Detect which cell encompasses the target text, then output its [X, Y] center coordinate. 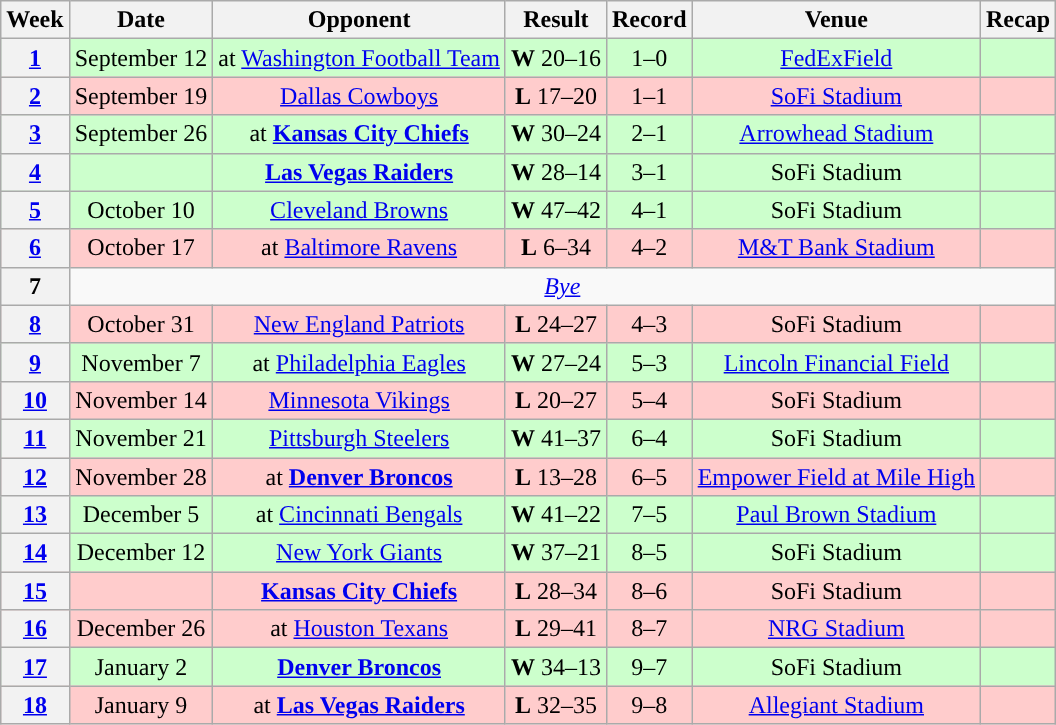
11 [35, 438]
Pittsburgh Steelers [360, 438]
November 28 [141, 477]
2 [35, 96]
Date [141, 20]
M&T Bank Stadium [836, 248]
December 26 [141, 629]
L 32–35 [556, 705]
January 9 [141, 705]
3 [35, 134]
September 26 [141, 134]
at Philadelphia Eagles [360, 362]
W 20–16 [556, 58]
Recap [1018, 20]
14 [35, 553]
4 [35, 172]
November 21 [141, 438]
W 41–22 [556, 515]
4–2 [649, 248]
October 31 [141, 324]
October 10 [141, 210]
W 28–14 [556, 172]
New York Giants [360, 553]
L 24–27 [556, 324]
at Las Vegas Raiders [360, 705]
December 12 [141, 553]
Result [556, 20]
5–3 [649, 362]
L 6–34 [556, 248]
Paul Brown Stadium [836, 515]
Lincoln Financial Field [836, 362]
Venue [836, 20]
Arrowhead Stadium [836, 134]
Record [649, 20]
1 [35, 58]
9–7 [649, 667]
9 [35, 362]
Week [35, 20]
Opponent [360, 20]
6 [35, 248]
L 28–34 [556, 591]
at Baltimore Ravens [360, 248]
L 13–28 [556, 477]
Bye [562, 286]
6–5 [649, 477]
Cleveland Browns [360, 210]
FedExField [836, 58]
at Houston Texans [360, 629]
3–1 [649, 172]
1–0 [649, 58]
12 [35, 477]
January 2 [141, 667]
at Denver Broncos [360, 477]
at Washington Football Team [360, 58]
NRG Stadium [836, 629]
L 17–20 [556, 96]
16 [35, 629]
L 29–41 [556, 629]
7–5 [649, 515]
4–1 [649, 210]
December 5 [141, 515]
Denver Broncos [360, 667]
8–6 [649, 591]
Kansas City Chiefs [360, 591]
15 [35, 591]
10 [35, 400]
W 41–37 [556, 438]
Minnesota Vikings [360, 400]
September 12 [141, 58]
17 [35, 667]
New England Patriots [360, 324]
8 [35, 324]
W 30–24 [556, 134]
6–4 [649, 438]
Las Vegas Raiders [360, 172]
7 [35, 286]
18 [35, 705]
8–5 [649, 553]
W 34–13 [556, 667]
1–1 [649, 96]
8–7 [649, 629]
2–1 [649, 134]
Empower Field at Mile High [836, 477]
5–4 [649, 400]
at Kansas City Chiefs [360, 134]
October 17 [141, 248]
Allegiant Stadium [836, 705]
November 14 [141, 400]
9–8 [649, 705]
November 7 [141, 362]
W 37–21 [556, 553]
13 [35, 515]
at Cincinnati Bengals [360, 515]
4–3 [649, 324]
Dallas Cowboys [360, 96]
W 47–42 [556, 210]
W 27–24 [556, 362]
September 19 [141, 96]
5 [35, 210]
L 20–27 [556, 400]
